Pinpoint the cell where the given text exists, returning its [x, y] midpoint coordinate. 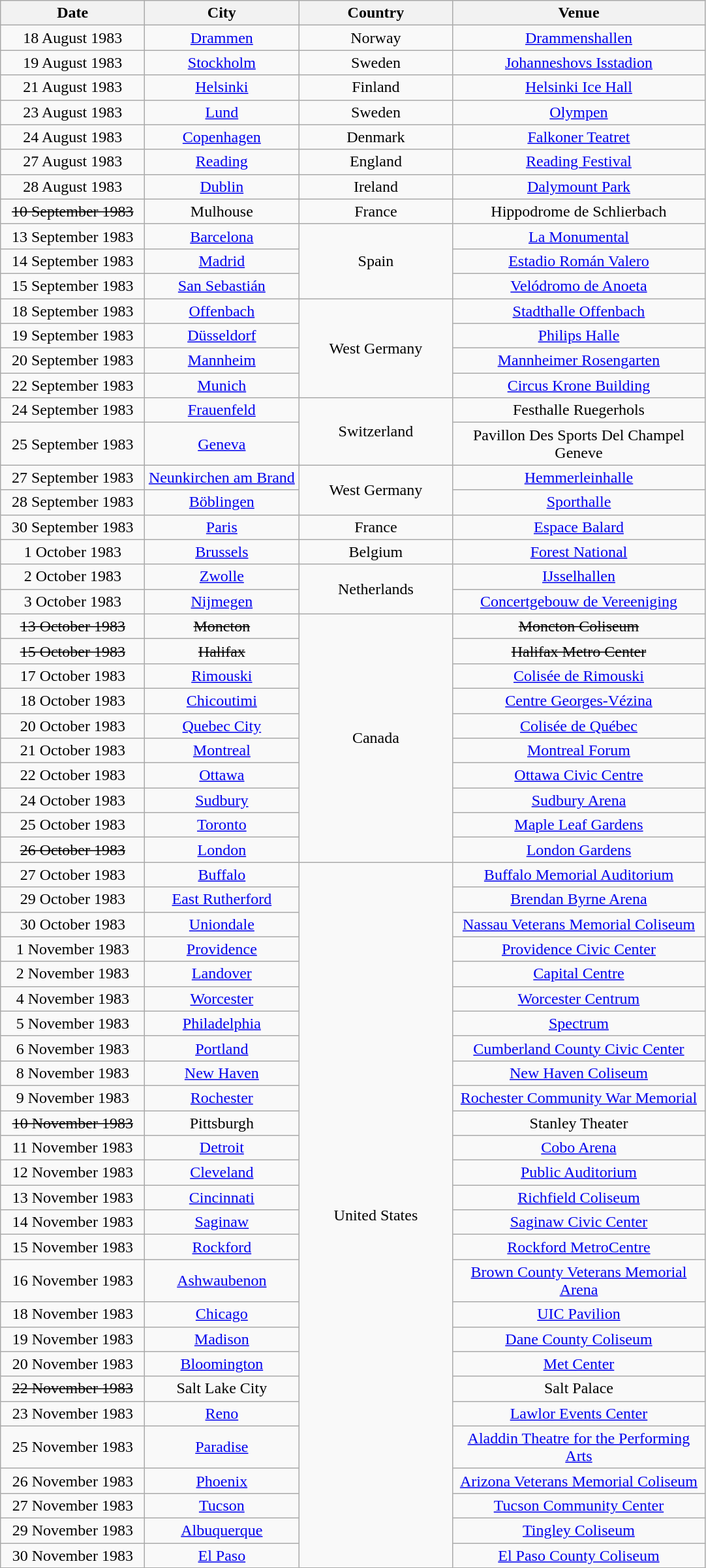
Böblingen [222, 502]
Montreal [222, 751]
Montreal Forum [579, 751]
Mannheimer Rosengarten [579, 361]
29 November 1983 [73, 1530]
Nassau Veterans Memorial Coliseum [579, 924]
Madison [222, 1339]
15 November 1983 [73, 1247]
Colisée de Québec [579, 726]
28 August 1983 [73, 187]
12 November 1983 [73, 1173]
Salt Palace [579, 1389]
Ashwaubenon [222, 1281]
Quebec City [222, 726]
27 August 1983 [73, 162]
Halifax [222, 651]
UIC Pavilion [579, 1314]
Rockford [222, 1247]
23 August 1983 [73, 112]
19 August 1983 [73, 63]
18 October 1983 [73, 701]
Denmark [376, 137]
4 November 1983 [73, 999]
Public Auditorium [579, 1173]
13 October 1983 [73, 626]
Rochester Community War Memorial [579, 1098]
Hippodrome de Schlierbach [579, 211]
Brussels [222, 552]
Johanneshovs Isstadion [579, 63]
Providence [222, 949]
6 November 1983 [73, 1048]
Albuquerque [222, 1530]
15 October 1983 [73, 651]
Finland [376, 87]
Providence Civic Center [579, 949]
22 October 1983 [73, 776]
Netherlands [376, 589]
La Monumental [579, 236]
Aladdin Theatre for the Performing Arts [579, 1447]
England [376, 162]
18 September 1983 [73, 311]
Rochester [222, 1098]
26 November 1983 [73, 1481]
Halifax Metro Center [579, 651]
Cumberland County Civic Center [579, 1048]
30 November 1983 [73, 1556]
Tingley Coliseum [579, 1530]
Reading [222, 162]
Bloomington [222, 1364]
Switzerland [376, 432]
Stockholm [222, 63]
22 November 1983 [73, 1389]
Cincinnati [222, 1198]
Velódromo de Anoeta [579, 286]
Estadio Román Valero [579, 261]
Richfield Coliseum [579, 1198]
El Paso [222, 1556]
Sporthalle [579, 502]
28 September 1983 [73, 502]
Ottawa [222, 776]
24 September 1983 [73, 410]
Spectrum [579, 1023]
Offenbach [222, 311]
New Haven Coliseum [579, 1073]
Geneva [222, 444]
27 November 1983 [73, 1505]
Spain [376, 261]
1 October 1983 [73, 552]
27 September 1983 [73, 477]
Mulhouse [222, 211]
Pittsburgh [222, 1123]
Lawlor Events Center [579, 1413]
Dane County Coliseum [579, 1339]
24 October 1983 [73, 800]
Hemmerleinhalle [579, 477]
Drammen [222, 38]
Tucson [222, 1505]
Düsseldorf [222, 336]
20 September 1983 [73, 361]
Toronto [222, 825]
Stanley Theater [579, 1123]
Copenhagen [222, 137]
Paris [222, 527]
25 November 1983 [73, 1447]
London [222, 850]
9 November 1983 [73, 1098]
Worcester [222, 999]
10 September 1983 [73, 211]
Brown County Veterans Memorial Arena [579, 1281]
18 August 1983 [73, 38]
Uniondale [222, 924]
Salt Lake City [222, 1389]
3 October 1983 [73, 601]
Date [73, 13]
30 October 1983 [73, 924]
Venue [579, 13]
Maple Leaf Gardens [579, 825]
Phoenix [222, 1481]
New Haven [222, 1073]
Landover [222, 974]
Arizona Veterans Memorial Coliseum [579, 1481]
Concertgebouw de Vereeniging [579, 601]
East Rutherford [222, 899]
Dublin [222, 187]
Paradise [222, 1447]
Zwolle [222, 577]
Philadelphia [222, 1023]
2 October 1983 [73, 577]
London Gardens [579, 850]
15 September 1983 [73, 286]
Olympen [579, 112]
Neunkirchen am Brand [222, 477]
8 November 1983 [73, 1073]
IJsselhallen [579, 577]
26 October 1983 [73, 850]
Colisée de Rimouski [579, 676]
Saginaw Civic Center [579, 1222]
1 November 1983 [73, 949]
Madrid [222, 261]
13 November 1983 [73, 1198]
Brendan Byrne Arena [579, 899]
19 November 1983 [73, 1339]
20 November 1983 [73, 1364]
Moncton [222, 626]
Chicoutimi [222, 701]
18 November 1983 [73, 1314]
Country [376, 13]
Lund [222, 112]
Forest National [579, 552]
19 September 1983 [73, 336]
Munich [222, 385]
30 September 1983 [73, 527]
27 October 1983 [73, 875]
El Paso County Coliseum [579, 1556]
Helsinki [222, 87]
21 October 1983 [73, 751]
14 September 1983 [73, 261]
Detroit [222, 1148]
Buffalo [222, 875]
Tucson Community Center [579, 1505]
Norway [376, 38]
Buffalo Memorial Auditorium [579, 875]
Cobo Arena [579, 1148]
Cleveland [222, 1173]
Reno [222, 1413]
Ottawa Civic Centre [579, 776]
Drammenshallen [579, 38]
16 November 1983 [73, 1281]
25 October 1983 [73, 825]
17 October 1983 [73, 676]
23 November 1983 [73, 1413]
Ireland [376, 187]
Philips Halle [579, 336]
United States [376, 1215]
25 September 1983 [73, 444]
Mannheim [222, 361]
Falkoner Teatret [579, 137]
Sudbury Arena [579, 800]
Dalymount Park [579, 187]
Barcelona [222, 236]
Stadthalle Offenbach [579, 311]
Worcester Centrum [579, 999]
Saginaw [222, 1222]
22 September 1983 [73, 385]
29 October 1983 [73, 899]
Rockford MetroCentre [579, 1247]
Belgium [376, 552]
2 November 1983 [73, 974]
24 August 1983 [73, 137]
Pavillon Des Sports Del Champel Geneve [579, 444]
10 November 1983 [73, 1123]
13 September 1983 [73, 236]
Chicago [222, 1314]
21 August 1983 [73, 87]
Moncton Coliseum [579, 626]
Capital Centre [579, 974]
Helsinki Ice Hall [579, 87]
14 November 1983 [73, 1222]
Portland [222, 1048]
5 November 1983 [73, 1023]
Espace Balard [579, 527]
Met Center [579, 1364]
Reading Festival [579, 162]
Nijmegen [222, 601]
Centre Georges-Vézina [579, 701]
Festhalle Ruegerhols [579, 410]
20 October 1983 [73, 726]
San Sebastián [222, 286]
Frauenfeld [222, 410]
Sudbury [222, 800]
11 November 1983 [73, 1148]
Rimouski [222, 676]
Canada [376, 738]
City [222, 13]
Circus Krone Building [579, 385]
